Return the [X, Y] coordinate for the center point of the cell that contains the specified text.  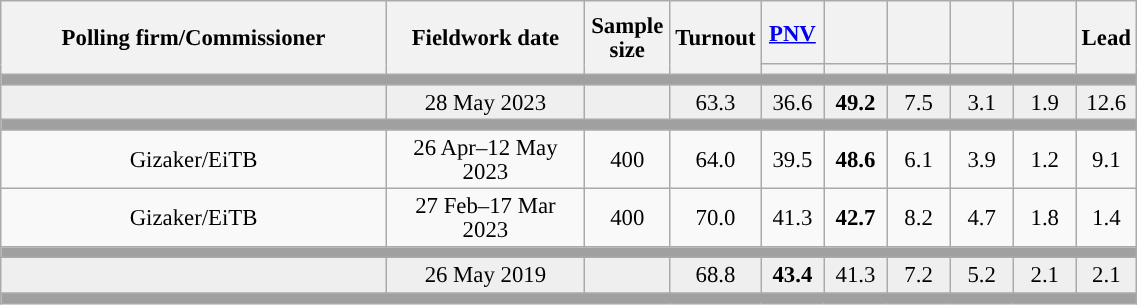
8.2 [918, 218]
12.6 [1106, 102]
48.6 [856, 160]
70.0 [716, 218]
26 Apr–12 May 2023 [485, 160]
6.1 [918, 160]
3.9 [982, 160]
1.4 [1106, 218]
Polling firm/Commissioner [194, 38]
PNV [792, 32]
4.7 [982, 218]
26 May 2019 [485, 276]
63.3 [716, 102]
Fieldwork date [485, 38]
1.8 [1044, 218]
3.1 [982, 102]
1.2 [1044, 160]
1.9 [1044, 102]
39.5 [792, 160]
Sample size [627, 38]
Lead [1106, 38]
Turnout [716, 38]
7.5 [918, 102]
43.4 [792, 276]
27 Feb–17 Mar 2023 [485, 218]
9.1 [1106, 160]
42.7 [856, 218]
5.2 [982, 276]
49.2 [856, 102]
36.6 [792, 102]
64.0 [716, 160]
28 May 2023 [485, 102]
68.8 [716, 276]
7.2 [918, 276]
